Pinpoint the cell where the given text exists, returning its (x, y) midpoint coordinate. 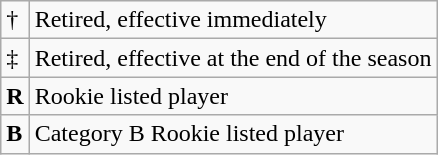
Retired, effective at the end of the season (233, 58)
R (15, 96)
Category B Rookie listed player (233, 134)
B (15, 134)
Retired, effective immediately (233, 20)
‡ (15, 58)
† (15, 20)
Rookie listed player (233, 96)
